Provide the [X, Y] coordinate of the cell's center where the given text is located.  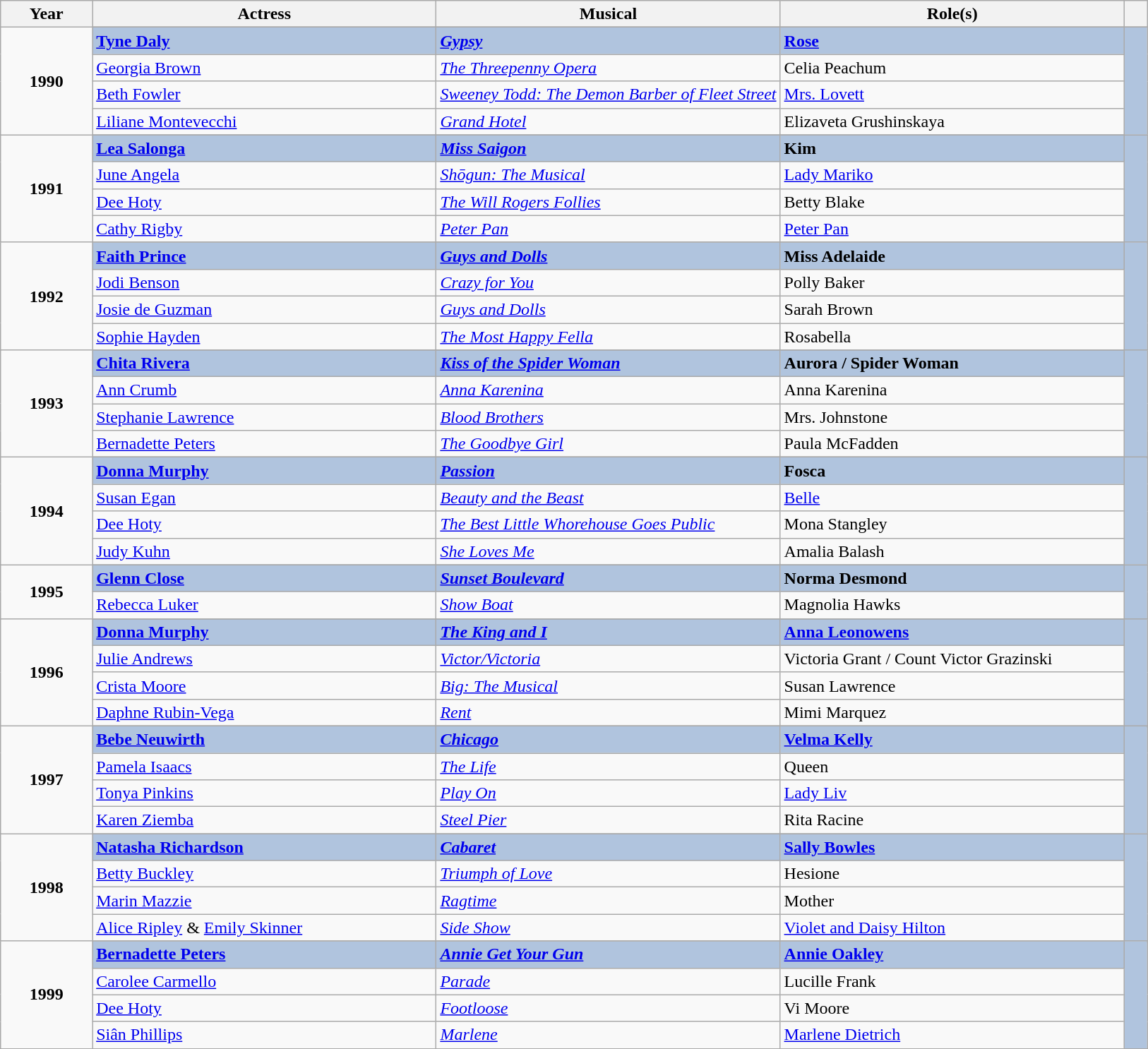
Beth Fowler [264, 95]
Big: The Musical [609, 685]
Bebe Neuwirth [264, 739]
Lady Mariko [952, 175]
Chita Rivera [264, 364]
Year [47, 14]
Lucille Frank [952, 981]
Velma Kelly [952, 739]
Marlene Dietrich [952, 1035]
Kiss of the Spider Woman [609, 364]
Lady Liv [952, 793]
Sweeney Todd: The Demon Barber of Fleet Street [609, 95]
Mrs. Johnstone [952, 417]
1994 [47, 511]
The Goodbye Girl [609, 444]
Play On [609, 793]
Betty Blake [952, 202]
1997 [47, 779]
Georgia Brown [264, 68]
Polly Baker [952, 282]
Mona Stangley [952, 524]
Annie Oakley [952, 954]
Alice Ripley & Emily Skinner [264, 928]
Julie Andrews [264, 659]
Aurora / Spider Woman [952, 364]
Crista Moore [264, 685]
Pamela Isaacs [264, 766]
Marin Mazzie [264, 901]
1992 [47, 296]
Chicago [609, 739]
Susan Egan [264, 498]
Passion [609, 471]
Musical [609, 14]
Susan Lawrence [952, 685]
Magnolia Hawks [952, 605]
Mimi Marquez [952, 712]
Sally Bowles [952, 847]
Anna Leonowens [952, 632]
Queen [952, 766]
Glenn Close [264, 578]
Blood Brothers [609, 417]
Victor/Victoria [609, 659]
1999 [47, 995]
Violet and Daisy Hilton [952, 928]
Victoria Grant / Count Victor Grazinski [952, 659]
Paula McFadden [952, 444]
Kim [952, 148]
The Best Little Whorehouse Goes Public [609, 524]
Beauty and the Beast [609, 498]
Judy Kuhn [264, 551]
Actress [264, 14]
Josie de Guzman [264, 309]
The Most Happy Fella [609, 337]
Side Show [609, 928]
Rent [609, 712]
The King and I [609, 632]
1996 [47, 672]
Jodi Benson [264, 282]
Rosabella [952, 337]
Parade [609, 981]
The Life [609, 766]
Ragtime [609, 901]
Mrs. Lovett [952, 95]
1995 [47, 592]
1991 [47, 188]
Betty Buckley [264, 874]
Amalia Balash [952, 551]
1998 [47, 887]
Sophie Hayden [264, 337]
Carolee Carmello [264, 981]
Cathy Rigby [264, 229]
Natasha Richardson [264, 847]
Miss Saigon [609, 148]
Faith Prince [264, 256]
Cabaret [609, 847]
Miss Adelaide [952, 256]
Triumph of Love [609, 874]
Siân Phillips [264, 1035]
Annie Get Your Gun [609, 954]
Steel Pier [609, 820]
Ann Crumb [264, 390]
Stephanie Lawrence [264, 417]
Show Boat [609, 605]
Footloose [609, 1008]
Gypsy [609, 41]
Celia Peachum [952, 68]
Liliane Montevecchi [264, 121]
Fosca [952, 471]
Rita Racine [952, 820]
Rose [952, 41]
Karen Ziemba [264, 820]
Role(s) [952, 14]
June Angela [264, 175]
Marlene [609, 1035]
Lea Salonga [264, 148]
Tyne Daly [264, 41]
Sunset Boulevard [609, 578]
Mother [952, 901]
Belle [952, 498]
The Will Rogers Follies [609, 202]
The Threepenny Opera [609, 68]
Tonya Pinkins [264, 793]
Sarah Brown [952, 309]
Daphne Rubin-Vega [264, 712]
Norma Desmond [952, 578]
1990 [47, 81]
She Loves Me [609, 551]
Hesione [952, 874]
Vi Moore [952, 1008]
Grand Hotel [609, 121]
Crazy for You [609, 282]
Rebecca Luker [264, 605]
1993 [47, 404]
Shōgun: The Musical [609, 175]
Elizaveta Grushinskaya [952, 121]
